Return (X, Y) of the center of cell containing provided text 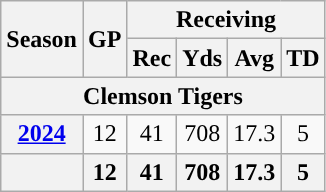
Season (42, 39)
Clemson Tigers (163, 96)
2024 (42, 134)
Yds (202, 58)
Receiving (226, 20)
Avg (254, 58)
GP (104, 39)
Rec (152, 58)
TD (303, 58)
